Identify which cell holds the provided text, then report its [X, Y] central coordinate. 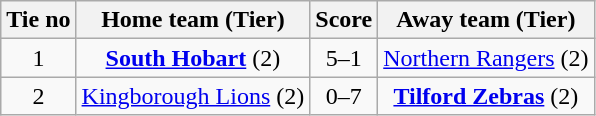
Northern Rangers (2) [486, 58]
5–1 [344, 58]
Kingborough Lions (2) [193, 96]
Home team (Tier) [193, 20]
1 [38, 58]
South Hobart (2) [193, 58]
Tie no [38, 20]
Away team (Tier) [486, 20]
Score [344, 20]
2 [38, 96]
0–7 [344, 96]
Tilford Zebras (2) [486, 96]
